Determine the [x, y] coordinate at the center of the cell enclosing the given text.  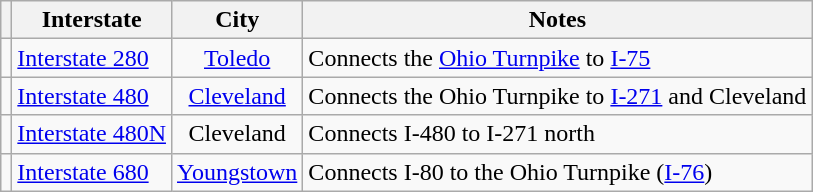
Connects the Ohio Turnpike to I-271 and Cleveland [558, 96]
Connects I-480 to I-271 north [558, 134]
Interstate 680 [92, 172]
Toledo [236, 58]
City [236, 20]
Youngstown [236, 172]
Connects the Ohio Turnpike to I-75 [558, 58]
Interstate 480 [92, 96]
Connects I-80 to the Ohio Turnpike (I-76) [558, 172]
Notes [558, 20]
Interstate [92, 20]
Interstate 480N [92, 134]
Interstate 280 [92, 58]
